Provide the (x, y) coordinate of the cell's center where the given text is located.  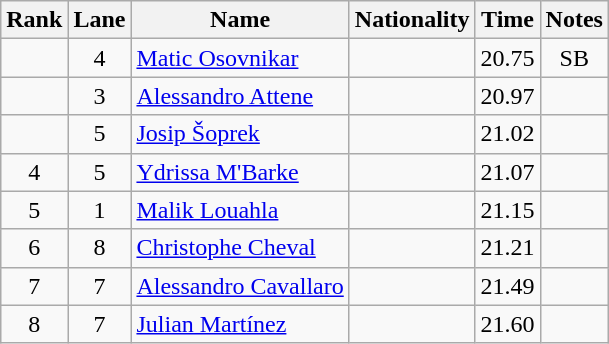
Lane (100, 20)
21.07 (508, 172)
21.60 (508, 324)
Notes (574, 20)
20.97 (508, 96)
Malik Louahla (240, 210)
Nationality (412, 20)
21.02 (508, 134)
SB (574, 58)
Ydrissa M'Barke (240, 172)
21.49 (508, 286)
3 (100, 96)
Rank (34, 20)
Julian Martínez (240, 324)
Josip Šoprek (240, 134)
Name (240, 20)
20.75 (508, 58)
21.15 (508, 210)
Christophe Cheval (240, 248)
21.21 (508, 248)
1 (100, 210)
Matic Osovnikar (240, 58)
Alessandro Attene (240, 96)
Time (508, 20)
Alessandro Cavallaro (240, 286)
6 (34, 248)
